Return the (X, Y) coordinate for the center point of the cell that contains the specified text.  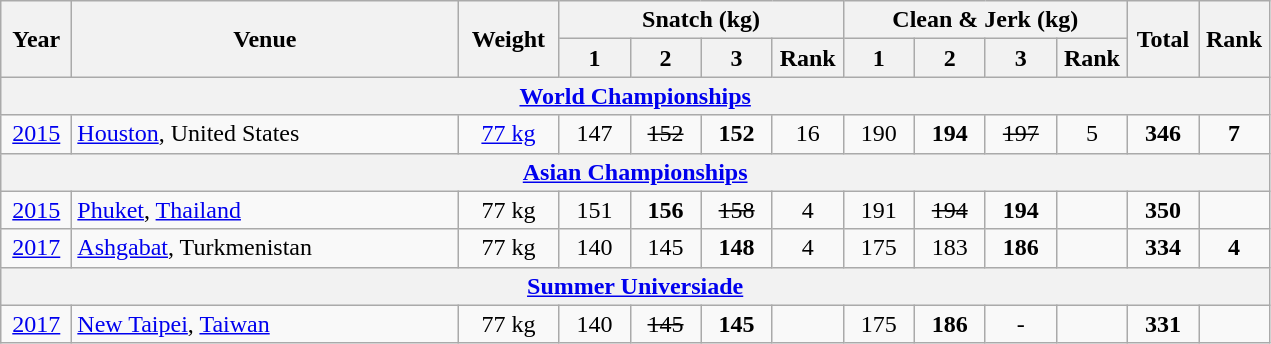
Total (1162, 39)
New Taipei, Taiwan (265, 324)
346 (1162, 134)
148 (736, 248)
331 (1162, 324)
197 (1020, 134)
183 (950, 248)
190 (878, 134)
158 (736, 210)
- (1020, 324)
Houston, United States (265, 134)
350 (1162, 210)
334 (1162, 248)
Asian Championships (636, 172)
16 (808, 134)
151 (594, 210)
Snatch (kg) (701, 20)
Ashgabat, Turkmenistan (265, 248)
Venue (265, 39)
World Championships (636, 96)
5 (1092, 134)
Year (36, 39)
156 (666, 210)
Phuket, Thailand (265, 210)
Clean & Jerk (kg) (985, 20)
147 (594, 134)
Summer Universiade (636, 286)
7 (1234, 134)
Weight (508, 39)
191 (878, 210)
